Provide the (X, Y) coordinate of the cell's center where the given text is located.  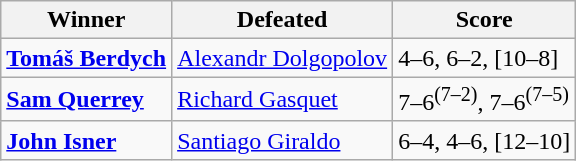
Alexandr Dolgopolov (282, 58)
Sam Querrey (86, 100)
Santiago Giraldo (282, 140)
Richard Gasquet (282, 100)
4–6, 6–2, [10–8] (484, 58)
Score (484, 20)
6–4, 4–6, [12–10] (484, 140)
Winner (86, 20)
7–6(7–2), 7–6(7–5) (484, 100)
John Isner (86, 140)
Defeated (282, 20)
Tomáš Berdych (86, 58)
